Output the (x, y) coordinate of the center of the cell containing the given text.  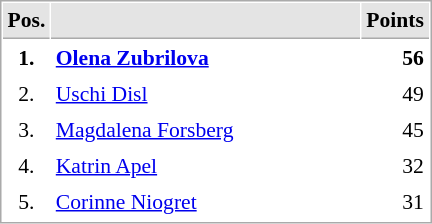
Olena Zubrilova (206, 57)
3. (26, 129)
Pos. (26, 21)
1. (26, 57)
49 (396, 93)
Magdalena Forsberg (206, 129)
31 (396, 201)
4. (26, 165)
56 (396, 57)
Katrin Apel (206, 165)
45 (396, 129)
32 (396, 165)
5. (26, 201)
Points (396, 21)
Corinne Niogret (206, 201)
2. (26, 93)
Uschi Disl (206, 93)
